Locate the cell with the specified text and output its (x, y) center coordinate. 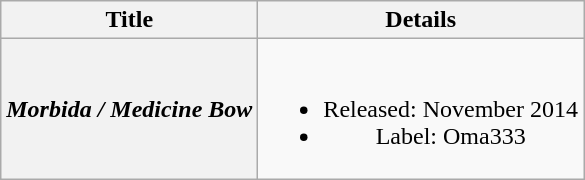
Details (421, 20)
Title (130, 20)
Released: November 2014Label: Oma333 (421, 109)
Morbida / Medicine Bow (130, 109)
